Locate the cell with the specified text and output its (X, Y) center coordinate. 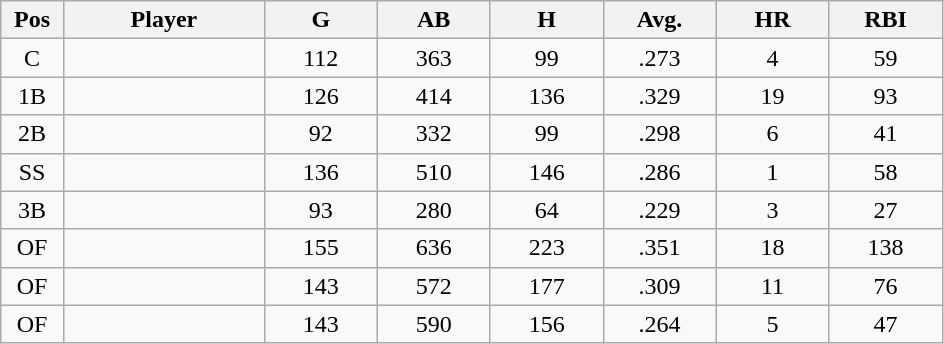
RBI (886, 20)
.298 (660, 134)
64 (546, 210)
Avg. (660, 20)
146 (546, 172)
332 (434, 134)
1B (32, 96)
19 (772, 96)
76 (886, 286)
C (32, 58)
363 (434, 58)
156 (546, 324)
.309 (660, 286)
HR (772, 20)
41 (886, 134)
.329 (660, 96)
112 (320, 58)
3B (32, 210)
138 (886, 248)
.351 (660, 248)
2B (32, 134)
572 (434, 286)
G (320, 20)
6 (772, 134)
3 (772, 210)
58 (886, 172)
223 (546, 248)
280 (434, 210)
4 (772, 58)
.264 (660, 324)
H (546, 20)
AB (434, 20)
177 (546, 286)
414 (434, 96)
Pos (32, 20)
.273 (660, 58)
92 (320, 134)
1 (772, 172)
27 (886, 210)
18 (772, 248)
Player (164, 20)
636 (434, 248)
510 (434, 172)
.286 (660, 172)
126 (320, 96)
5 (772, 324)
47 (886, 324)
.229 (660, 210)
59 (886, 58)
SS (32, 172)
11 (772, 286)
155 (320, 248)
590 (434, 324)
